Capture the cell that displays the provided text and extract its [X, Y] central coordinate. 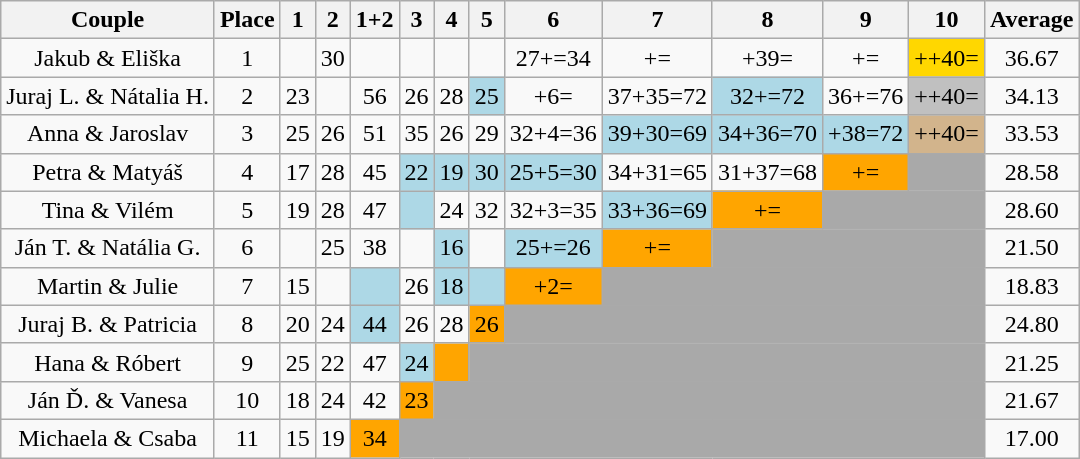
29 [486, 134]
39+30=69 [657, 134]
34+36=70 [767, 134]
32+4=36 [553, 134]
32 [486, 210]
42 [374, 400]
Petra & Matyáš [108, 172]
Juraj L. & Nátalia H. [108, 96]
Couple [108, 20]
28.60 [1032, 210]
32+=72 [767, 96]
24.80 [1032, 324]
Ján Ď. & Vanesa [108, 400]
Juraj B. & Patricia [108, 324]
Place [247, 20]
34 [374, 438]
+39= [767, 58]
56 [374, 96]
20 [298, 324]
Ján T. & Natália G. [108, 248]
36+=76 [866, 96]
21.25 [1032, 362]
21.50 [1032, 248]
37+35=72 [657, 96]
Anna & Jaroslav [108, 134]
25+5=30 [553, 172]
33.53 [1032, 134]
+2= [553, 286]
31+37=68 [767, 172]
44 [374, 324]
33+36=69 [657, 210]
32+3=35 [553, 210]
+6= [553, 96]
1+2 [374, 20]
21.67 [1032, 400]
45 [374, 172]
28.58 [1032, 172]
Tina & Vilém [108, 210]
16 [452, 248]
36.67 [1032, 58]
38 [374, 248]
Average [1032, 20]
25+=26 [553, 248]
51 [374, 134]
+38=72 [866, 134]
17 [298, 172]
34.13 [1032, 96]
Hana & Róbert [108, 362]
18.83 [1032, 286]
Jakub & Eliška [108, 58]
Michaela & Csaba [108, 438]
Martin & Julie [108, 286]
34+31=65 [657, 172]
27+=34 [553, 58]
11 [247, 438]
35 [416, 134]
17.00 [1032, 438]
